Return the (x, y) coordinate for the center point of the cell that contains the specified text.  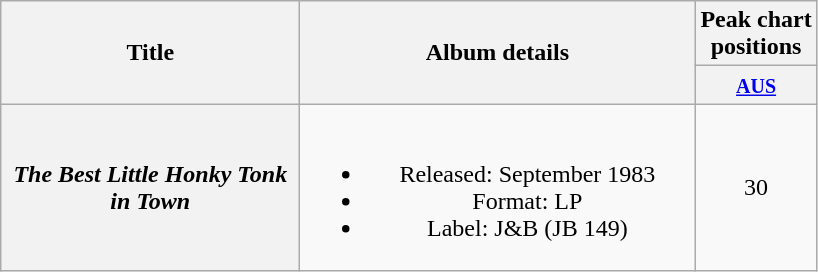
The Best Little Honky Tonk in Town (150, 188)
Released: September 1983Format: LPLabel: J&B (JB 149) (498, 188)
Album details (498, 52)
Title (150, 52)
AUS (756, 85)
Peak chartpositions (756, 34)
30 (756, 188)
